Extract the (x, y) coordinate from the center of the cell holding the provided text.  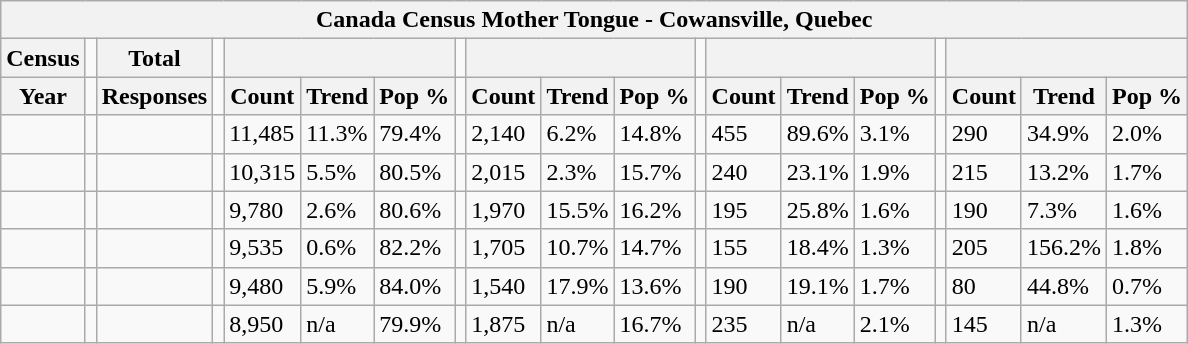
2.1% (894, 324)
1,875 (504, 324)
2.0% (1146, 134)
16.2% (654, 210)
156.2% (1064, 248)
11.3% (338, 134)
5.9% (338, 286)
79.9% (414, 324)
10.7% (578, 248)
14.7% (654, 248)
80.6% (414, 210)
Total (154, 58)
Census (43, 58)
1,540 (504, 286)
16.7% (654, 324)
0.7% (1146, 286)
1.9% (894, 172)
2.6% (338, 210)
89.6% (818, 134)
0.6% (338, 248)
9,780 (262, 210)
215 (984, 172)
80 (984, 286)
14.8% (654, 134)
17.9% (578, 286)
205 (984, 248)
145 (984, 324)
80.5% (414, 172)
84.0% (414, 286)
34.9% (1064, 134)
195 (744, 210)
9,535 (262, 248)
240 (744, 172)
79.4% (414, 134)
2.3% (578, 172)
455 (744, 134)
2,140 (504, 134)
19.1% (818, 286)
1,970 (504, 210)
1,705 (504, 248)
Year (43, 96)
18.4% (818, 248)
15.5% (578, 210)
3.1% (894, 134)
1.8% (1146, 248)
15.7% (654, 172)
13.2% (1064, 172)
10,315 (262, 172)
290 (984, 134)
2,015 (504, 172)
23.1% (818, 172)
13.6% (654, 286)
155 (744, 248)
25.8% (818, 210)
6.2% (578, 134)
44.8% (1064, 286)
11,485 (262, 134)
5.5% (338, 172)
7.3% (1064, 210)
Canada Census Mother Tongue - Cowansville, Quebec (594, 20)
82.2% (414, 248)
9,480 (262, 286)
235 (744, 324)
8,950 (262, 324)
Responses (154, 96)
